Search for the cell housing the specified text and yield its (x, y) center coordinate. 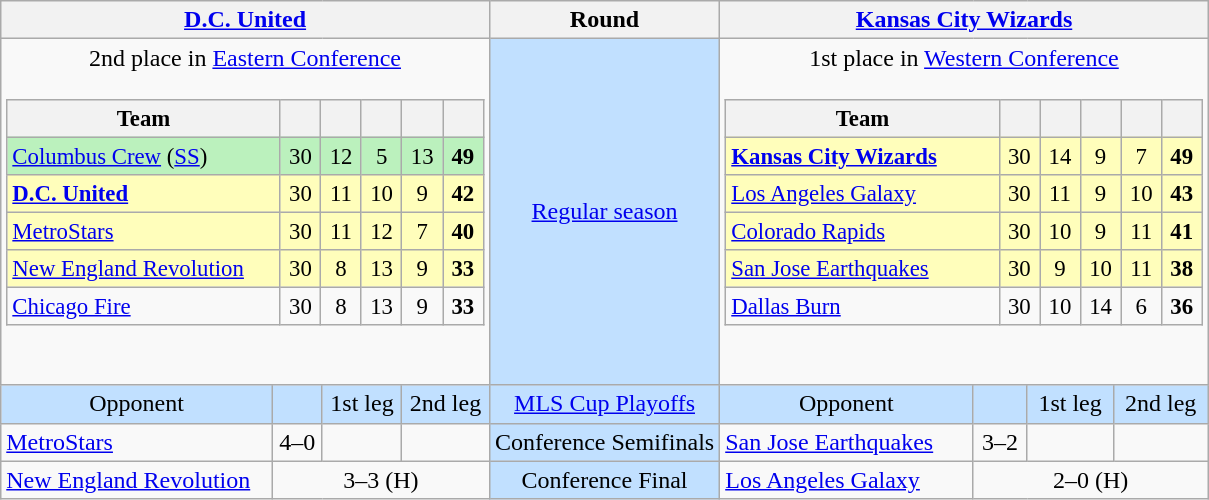
38 (1182, 268)
42 (462, 193)
Dallas Burn (862, 306)
6 (1142, 306)
3–3 (H) (380, 480)
Round (604, 20)
4–0 (297, 442)
36 (1182, 306)
MLS Cup Playoffs (604, 404)
3–2 (1000, 442)
Conference Final (604, 480)
Regular season (604, 212)
2–0 (H) (1091, 480)
5 (382, 156)
41 (1182, 231)
Colorado Rapids (862, 231)
43 (1182, 193)
Columbus Crew (SS) (144, 156)
40 (462, 231)
Conference Semifinals (604, 442)
Chicago Fire (144, 306)
